Find where the given text appears and provide that cell's center as [X, Y] coordinate. 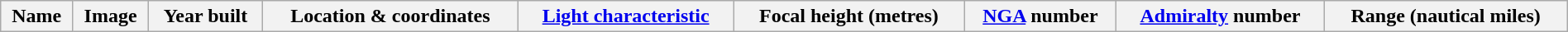
NGA number [1040, 16]
Image [111, 16]
Name [36, 16]
Light characteristic [625, 16]
Location & coordinates [390, 16]
Admiralty number [1221, 16]
Range (nautical miles) [1446, 16]
Focal height (metres) [849, 16]
Year built [206, 16]
